Detect which cell encompasses the target text, then output its (x, y) center coordinate. 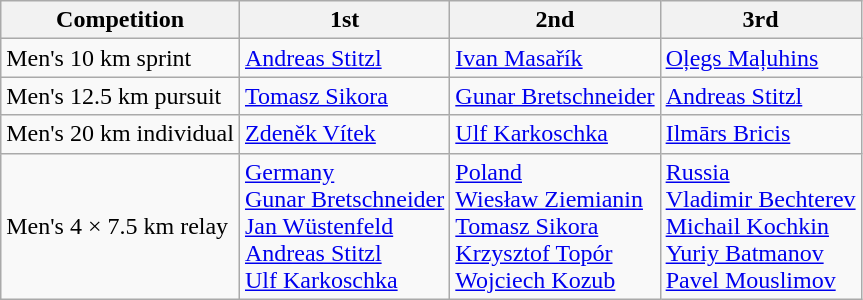
RussiaVladimir BechterevMichail KochkinYuriy BatmanovPavel Mouslimov (760, 226)
Men's 4 × 7.5 km relay (120, 226)
Oļegs Maļuhins (760, 58)
Men's 20 km individual (120, 134)
Ivan Masařík (555, 58)
Competition (120, 20)
2nd (555, 20)
GermanyGunar BretschneiderJan WüstenfeldAndreas StitzlUlf Karkoschka (344, 226)
Gunar Bretschneider (555, 96)
Ilmārs Bricis (760, 134)
Ulf Karkoschka (555, 134)
Zdeněk Vítek (344, 134)
3rd (760, 20)
Men's 10 km sprint (120, 58)
Tomasz Sikora (344, 96)
Men's 12.5 km pursuit (120, 96)
PolandWiesław ZiemianinTomasz SikoraKrzysztof TopórWojciech Kozub (555, 226)
1st (344, 20)
